Return the (X, Y) coordinate for the center point of the cell that contains the specified text.  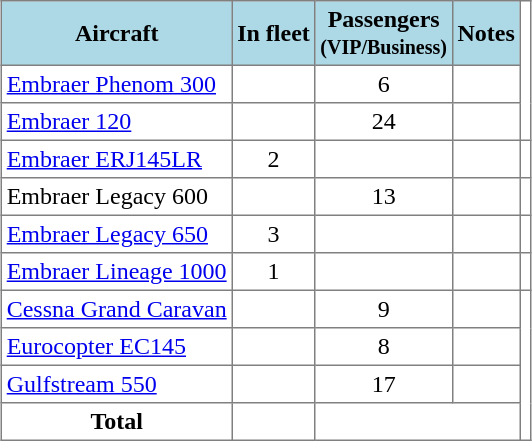
Eurocopter EC145 (116, 347)
3 (274, 234)
Embraer ERJ145LR (116, 159)
Embraer Lineage 1000 (116, 272)
2 (274, 159)
24 (384, 122)
17 (384, 384)
9 (384, 309)
Gulfstream 550 (116, 384)
Total (116, 422)
1 (274, 272)
Embraer Legacy 650 (116, 234)
In fleet (274, 33)
Cessna Grand Caravan (116, 309)
Embraer 120 (116, 122)
Aircraft (116, 33)
8 (384, 347)
6 (384, 84)
Embraer Legacy 600 (116, 197)
Notes (486, 33)
Embraer Phenom 300 (116, 84)
Passengers(VIP/Business) (384, 33)
13 (384, 197)
